Capture the cell that displays the provided text and extract its [X, Y] central coordinate. 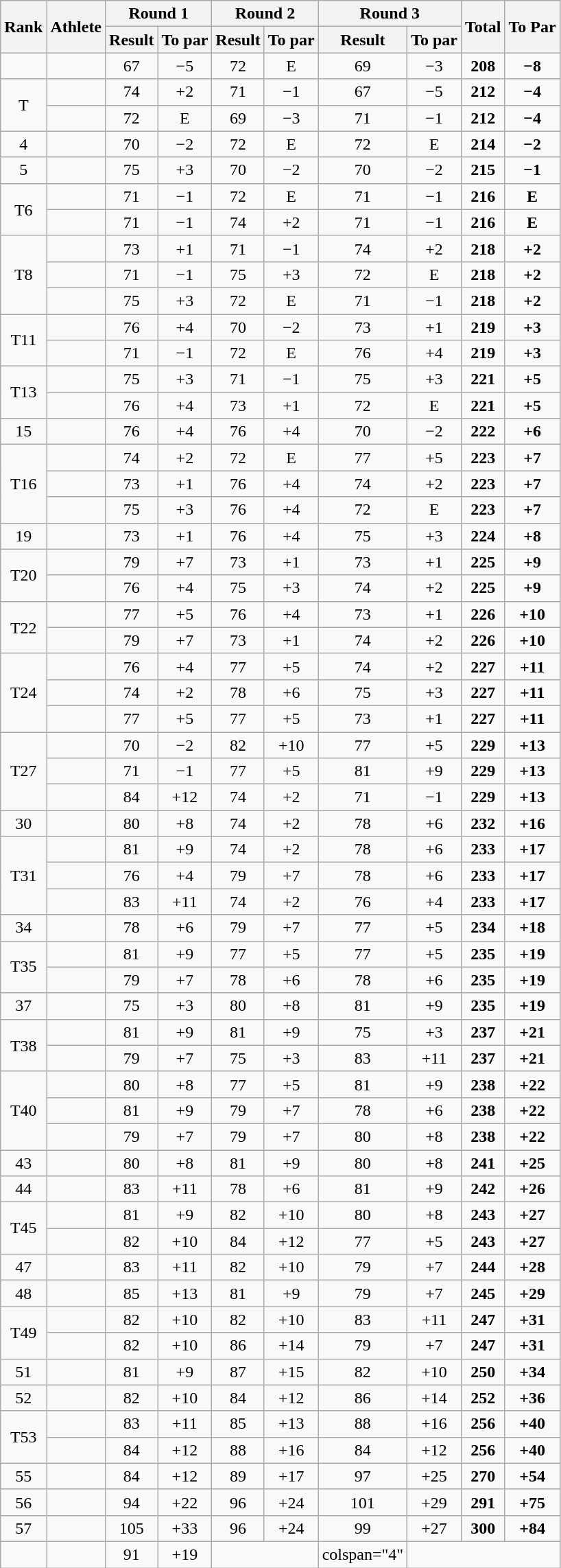
87 [238, 1372]
57 [23, 1528]
+84 [532, 1528]
37 [23, 1006]
Athlete [76, 27]
291 [483, 1502]
34 [23, 928]
101 [363, 1502]
44 [23, 1189]
+18 [532, 928]
250 [483, 1372]
270 [483, 1476]
56 [23, 1502]
T13 [23, 393]
+36 [532, 1398]
89 [238, 1476]
T [23, 105]
T45 [23, 1228]
T53 [23, 1437]
47 [23, 1267]
43 [23, 1163]
245 [483, 1294]
99 [363, 1528]
252 [483, 1398]
T49 [23, 1333]
30 [23, 823]
T16 [23, 484]
224 [483, 536]
T6 [23, 209]
T22 [23, 627]
colspan="4" [363, 1554]
+15 [291, 1372]
5 [23, 170]
−8 [532, 66]
Round 3 [390, 14]
55 [23, 1476]
232 [483, 823]
94 [132, 1502]
T27 [23, 771]
15 [23, 432]
T24 [23, 692]
Round 2 [265, 14]
T11 [23, 340]
105 [132, 1528]
300 [483, 1528]
+28 [532, 1267]
T38 [23, 1045]
215 [483, 170]
+54 [532, 1476]
To Par [532, 27]
+75 [532, 1502]
52 [23, 1398]
208 [483, 66]
Rank [23, 27]
+26 [532, 1189]
234 [483, 928]
+34 [532, 1372]
T31 [23, 876]
T8 [23, 274]
214 [483, 144]
241 [483, 1163]
48 [23, 1294]
Round 1 [159, 14]
244 [483, 1267]
T20 [23, 575]
4 [23, 144]
222 [483, 432]
19 [23, 536]
242 [483, 1189]
91 [132, 1554]
Total [483, 27]
T40 [23, 1110]
97 [363, 1476]
T35 [23, 967]
51 [23, 1372]
+33 [185, 1528]
